Pinpoint the cell where the given text exists, returning its (x, y) midpoint coordinate. 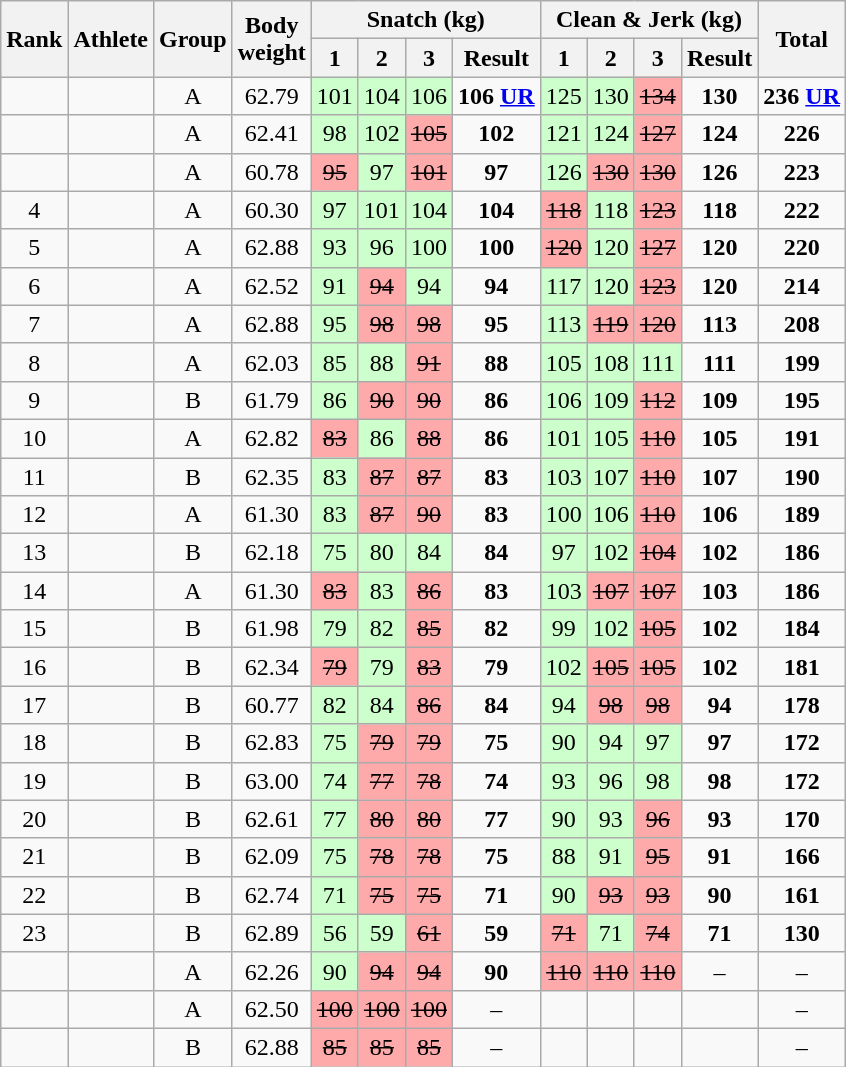
20 (34, 819)
199 (802, 362)
195 (802, 400)
99 (564, 629)
22 (34, 895)
184 (802, 629)
Bodyweight (272, 39)
61.79 (272, 400)
134 (658, 96)
62.83 (272, 743)
62.03 (272, 362)
5 (34, 248)
19 (34, 781)
170 (802, 819)
106 UR (496, 96)
121 (564, 134)
226 (802, 134)
119 (610, 324)
18 (34, 743)
62.09 (272, 857)
62.35 (272, 477)
8 (34, 362)
6 (34, 286)
61.98 (272, 629)
108 (610, 362)
62.41 (272, 134)
208 (802, 324)
17 (34, 705)
62.50 (272, 1009)
220 (802, 248)
222 (802, 210)
15 (34, 629)
189 (802, 515)
Group (194, 39)
61 (428, 933)
178 (802, 705)
13 (34, 553)
62.52 (272, 286)
125 (564, 96)
7 (34, 324)
10 (34, 438)
60.78 (272, 172)
62.82 (272, 438)
Total (802, 39)
166 (802, 857)
Athlete (111, 39)
16 (34, 667)
14 (34, 591)
23 (34, 933)
62.89 (272, 933)
56 (334, 933)
62.61 (272, 819)
12 (34, 515)
181 (802, 667)
223 (802, 172)
62.34 (272, 667)
190 (802, 477)
Rank (34, 39)
62.74 (272, 895)
214 (802, 286)
63.00 (272, 781)
21 (34, 857)
Clean & Jerk (kg) (649, 20)
4 (34, 210)
62.79 (272, 96)
Snatch (kg) (426, 20)
112 (658, 400)
9 (34, 400)
117 (564, 286)
191 (802, 438)
11 (34, 477)
60.30 (272, 210)
60.77 (272, 705)
62.18 (272, 553)
161 (802, 895)
236 UR (802, 96)
62.26 (272, 971)
